For the text-containing cell, return its midpoint in (x, y) coordinate format. 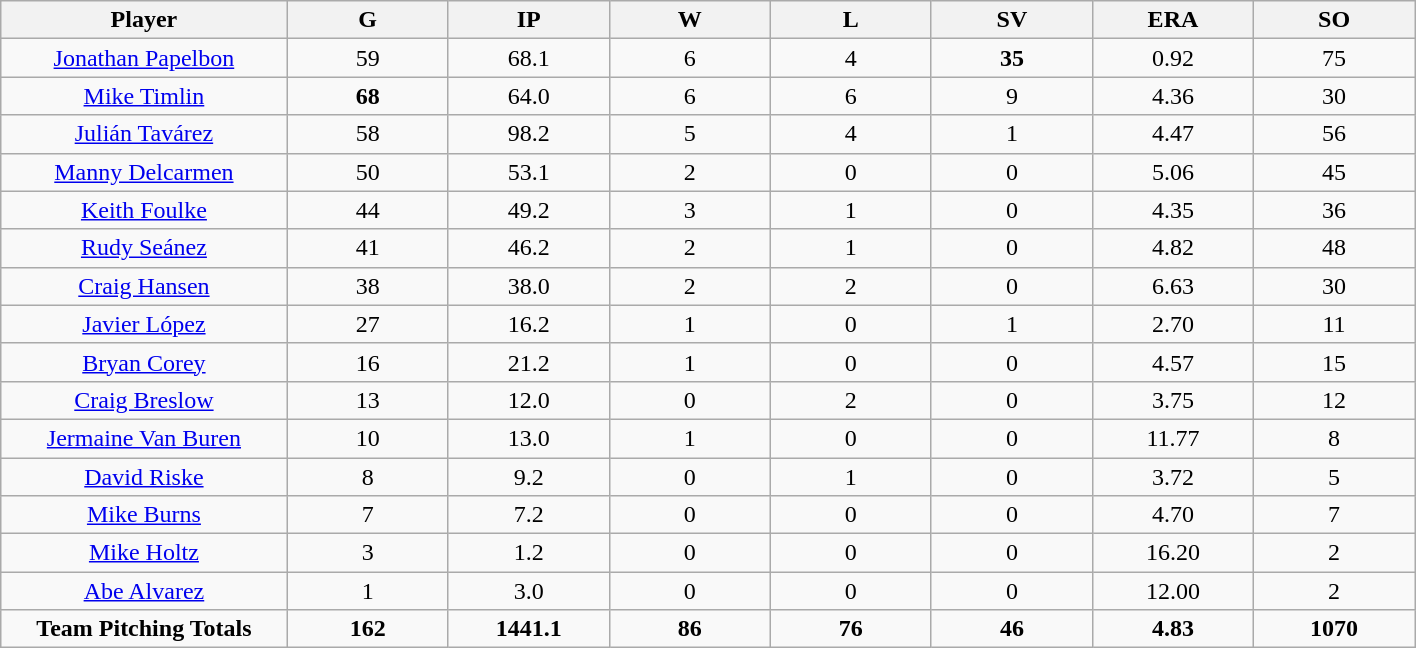
Julián Tavárez (144, 134)
13.0 (528, 438)
38 (368, 286)
3.0 (528, 591)
6.63 (1172, 286)
86 (690, 629)
68 (368, 96)
46 (1012, 629)
Team Pitching Totals (144, 629)
38.0 (528, 286)
9.2 (528, 477)
75 (1334, 58)
L (850, 20)
36 (1334, 210)
4.36 (1172, 96)
27 (368, 324)
9 (1012, 96)
SO (1334, 20)
50 (368, 172)
4.57 (1172, 362)
Jermaine Van Buren (144, 438)
48 (1334, 248)
1441.1 (528, 629)
Manny Delcarmen (144, 172)
Craig Hansen (144, 286)
11 (1334, 324)
0.92 (1172, 58)
4.47 (1172, 134)
98.2 (528, 134)
68.1 (528, 58)
41 (368, 248)
53.1 (528, 172)
Rudy Seánez (144, 248)
64.0 (528, 96)
IP (528, 20)
4.82 (1172, 248)
3.72 (1172, 477)
4.70 (1172, 515)
SV (1012, 20)
1070 (1334, 629)
16.20 (1172, 553)
Mike Holtz (144, 553)
Player (144, 20)
Bryan Corey (144, 362)
58 (368, 134)
16 (368, 362)
4.83 (1172, 629)
59 (368, 58)
2.70 (1172, 324)
49.2 (528, 210)
12.0 (528, 400)
16.2 (528, 324)
David Riske (144, 477)
5.06 (1172, 172)
13 (368, 400)
ERA (1172, 20)
Jonathan Papelbon (144, 58)
Mike Burns (144, 515)
56 (1334, 134)
44 (368, 210)
12.00 (1172, 591)
3.75 (1172, 400)
162 (368, 629)
11.77 (1172, 438)
15 (1334, 362)
4.35 (1172, 210)
1.2 (528, 553)
35 (1012, 58)
W (690, 20)
45 (1334, 172)
12 (1334, 400)
Keith Foulke (144, 210)
G (368, 20)
Javier López (144, 324)
21.2 (528, 362)
7.2 (528, 515)
76 (850, 629)
Craig Breslow (144, 400)
10 (368, 438)
Abe Alvarez (144, 591)
46.2 (528, 248)
Mike Timlin (144, 96)
